Provide the (x, y) coordinate of the cell's center where the given text is located.  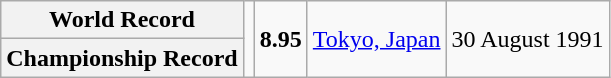
Championship Record (122, 58)
8.95 (280, 39)
World Record (122, 20)
Tokyo, Japan (376, 39)
30 August 1991 (528, 39)
